Determine the [x, y] coordinate at the center of the cell enclosing the given text.  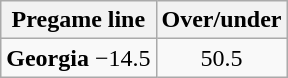
50.5 [222, 58]
Over/under [222, 20]
Pregame line [78, 20]
Georgia −14.5 [78, 58]
